Pinpoint the cell where the given text exists, returning its (x, y) midpoint coordinate. 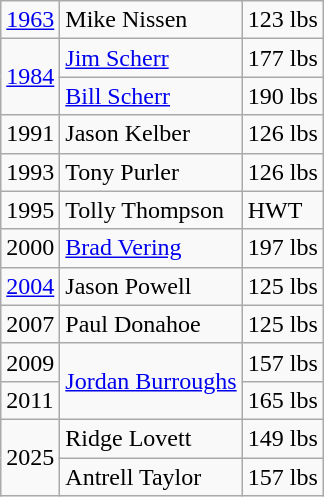
1995 (30, 210)
Jordan Burroughs (151, 381)
1991 (30, 134)
2011 (30, 400)
Jason Powell (151, 286)
2007 (30, 324)
2000 (30, 248)
1984 (30, 77)
177 lbs (282, 58)
Ridge Lovett (151, 438)
1993 (30, 172)
149 lbs (282, 438)
HWT (282, 210)
165 lbs (282, 400)
2009 (30, 362)
197 lbs (282, 248)
Jim Scherr (151, 58)
Paul Donahoe (151, 324)
Mike Nissen (151, 20)
190 lbs (282, 96)
Antrell Taylor (151, 477)
1963 (30, 20)
123 lbs (282, 20)
Brad Vering (151, 248)
Jason Kelber (151, 134)
Tolly Thompson (151, 210)
Tony Purler (151, 172)
2025 (30, 457)
Bill Scherr (151, 96)
2004 (30, 286)
